Detect which cell encompasses the target text, then output its (x, y) center coordinate. 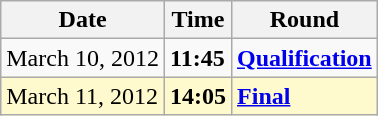
14:05 (198, 96)
Final (305, 96)
March 10, 2012 (83, 58)
Time (198, 20)
Qualification (305, 58)
Date (83, 20)
11:45 (198, 58)
March 11, 2012 (83, 96)
Round (305, 20)
